Pinpoint the cell where the given text exists, returning its (x, y) midpoint coordinate. 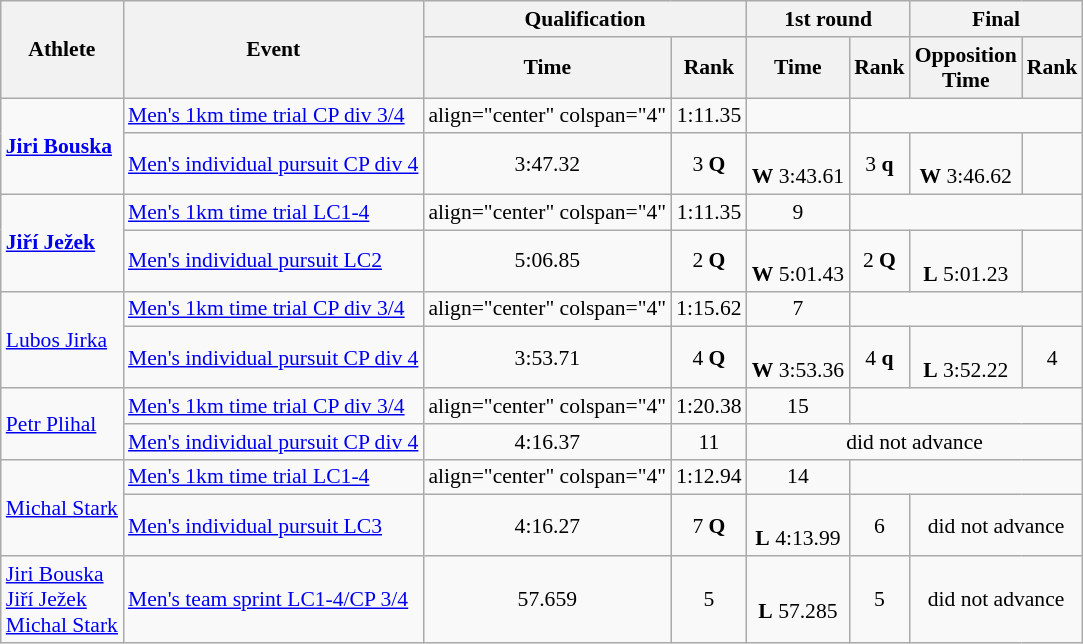
Qualification (584, 19)
L 5:01.23 (966, 260)
1st round (828, 19)
OppositionTime (966, 68)
15 (798, 406)
3 Q (708, 164)
Jiří Ježek (62, 244)
Men's team sprint LC1-4/CP 3/4 (273, 600)
Men's individual pursuit LC2 (273, 260)
Jiri Bouska Jiří Ježek Michal Stark (62, 600)
1:12.94 (708, 477)
9 (798, 213)
W 5:01.43 (798, 260)
L 57.285 (798, 600)
Event (273, 50)
7 (798, 309)
W 3:53.36 (798, 358)
L 3:52.22 (966, 358)
4 q (880, 358)
Final (996, 19)
1:20.38 (708, 406)
57.659 (547, 600)
4 Q (708, 358)
3:47.32 (547, 164)
3:53.71 (547, 358)
4:16.37 (547, 442)
14 (798, 477)
4 (1052, 358)
W 3:43.61 (798, 164)
Athlete (62, 50)
Michal Stark (62, 508)
1:15.62 (708, 309)
Men's individual pursuit LC3 (273, 526)
6 (880, 526)
Jiri Bouska (62, 146)
L 4:13.99 (798, 526)
4:16.27 (547, 526)
W 3:46.62 (966, 164)
Lubos Jirka (62, 340)
5:06.85 (547, 260)
11 (708, 442)
3 q (880, 164)
Petr Plihal (62, 424)
7 Q (708, 526)
